Scan for the cell matching the given text and deliver its (X, Y) coordinate at center. 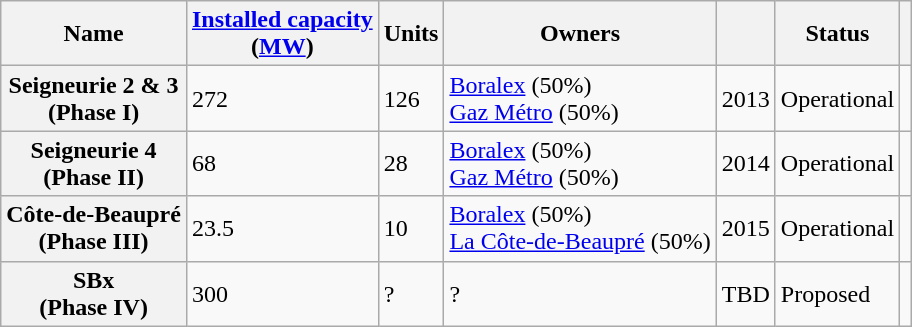
Seigneurie 4(Phase II) (94, 164)
TBD (746, 294)
Seigneurie 2 & 3(Phase I) (94, 98)
Status (837, 34)
2014 (746, 164)
SBx(Phase IV) (94, 294)
272 (282, 98)
300 (282, 294)
23.5 (282, 228)
Installed capacity(MW) (282, 34)
28 (411, 164)
10 (411, 228)
2015 (746, 228)
Proposed (837, 294)
126 (411, 98)
Name (94, 34)
2013 (746, 98)
Owners (580, 34)
68 (282, 164)
Units (411, 34)
Boralex (50%)La Côte-de-Beaupré (50%) (580, 228)
Côte-de-Beaupré(Phase III) (94, 228)
